Find where the given text appears and provide that cell's center as [x, y] coordinate. 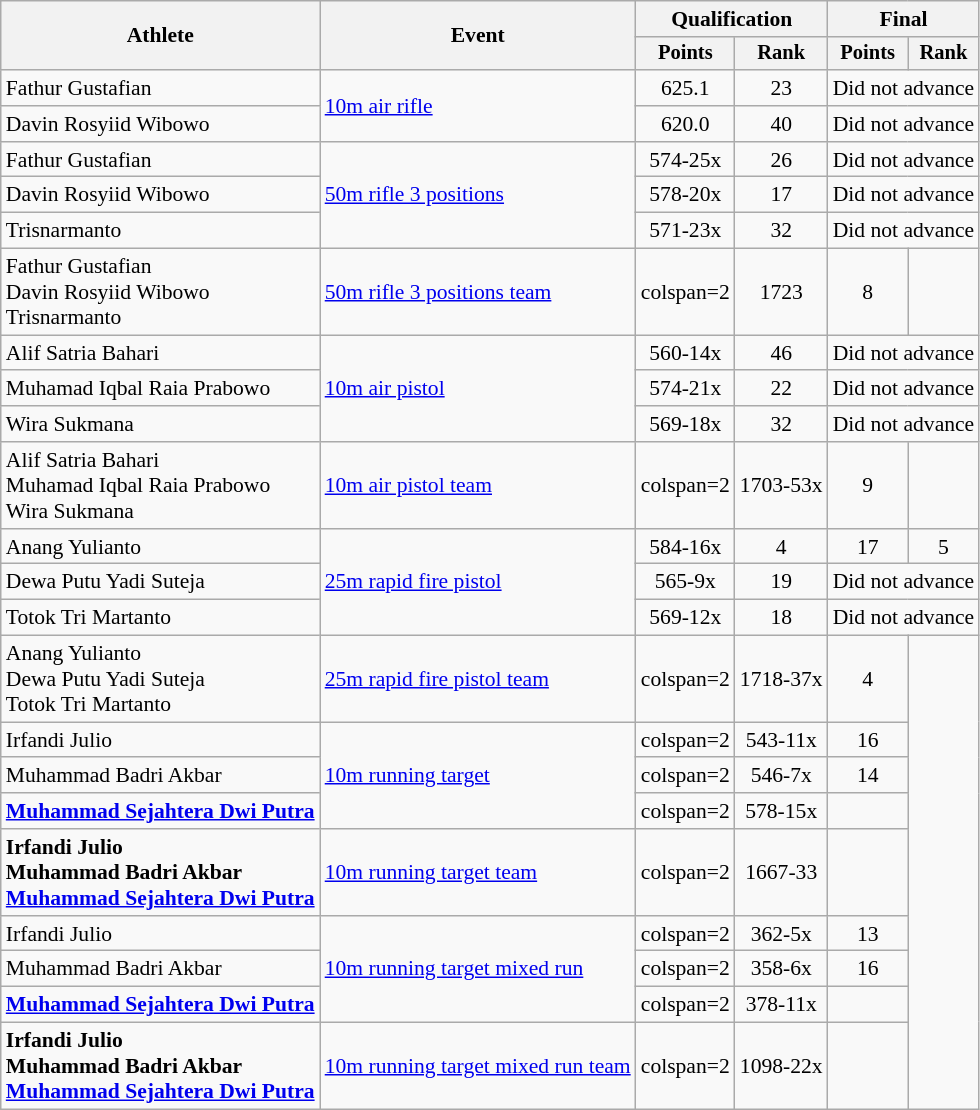
584-16x [686, 547]
23 [782, 88]
Final [904, 19]
8 [868, 292]
26 [782, 160]
578-15x [782, 811]
569-18x [686, 424]
Anang Yulianto [160, 547]
620.0 [686, 124]
358-6x [782, 969]
19 [782, 582]
1098-22x [782, 1066]
Alif Satria Bahari [160, 353]
578-20x [686, 195]
40 [782, 124]
Wira Sukmana [160, 424]
1703-53x [782, 486]
378-11x [782, 1005]
1667-33 [782, 872]
13 [868, 934]
Alif Satria BahariMuhamad Iqbal Raia PrabowoWira Sukmana [160, 486]
574-25x [686, 160]
10m running target mixed run [478, 970]
625.1 [686, 88]
560-14x [686, 353]
Fathur GustafianDavin Rosyiid WibowoTrisnarmanto [160, 292]
Trisnarmanto [160, 231]
46 [782, 353]
Event [478, 36]
571-23x [686, 231]
Muhamad Iqbal Raia Prabowo [160, 389]
10m air pistol team [478, 486]
25m rapid fire pistol [478, 582]
5 [944, 547]
10m air pistol [478, 388]
1723 [782, 292]
10m running target mixed run team [478, 1066]
546-7x [782, 776]
Dewa Putu Yadi Suteja [160, 582]
10m air rifle [478, 106]
10m running target team [478, 872]
25m rapid fire pistol team [478, 680]
18 [782, 618]
Qualification [732, 19]
14 [868, 776]
10m running target [478, 776]
543-11x [782, 740]
565-9x [686, 582]
Athlete [160, 36]
Totok Tri Martanto [160, 618]
22 [782, 389]
Anang YuliantoDewa Putu Yadi SutejaTotok Tri Martanto [160, 680]
50m rifle 3 positions team [478, 292]
574-21x [686, 389]
362-5x [782, 934]
50m rifle 3 positions [478, 196]
1718-37x [782, 680]
9 [868, 486]
569-12x [686, 618]
